Provide the (X, Y) coordinate of the cell's center where the given text is located.  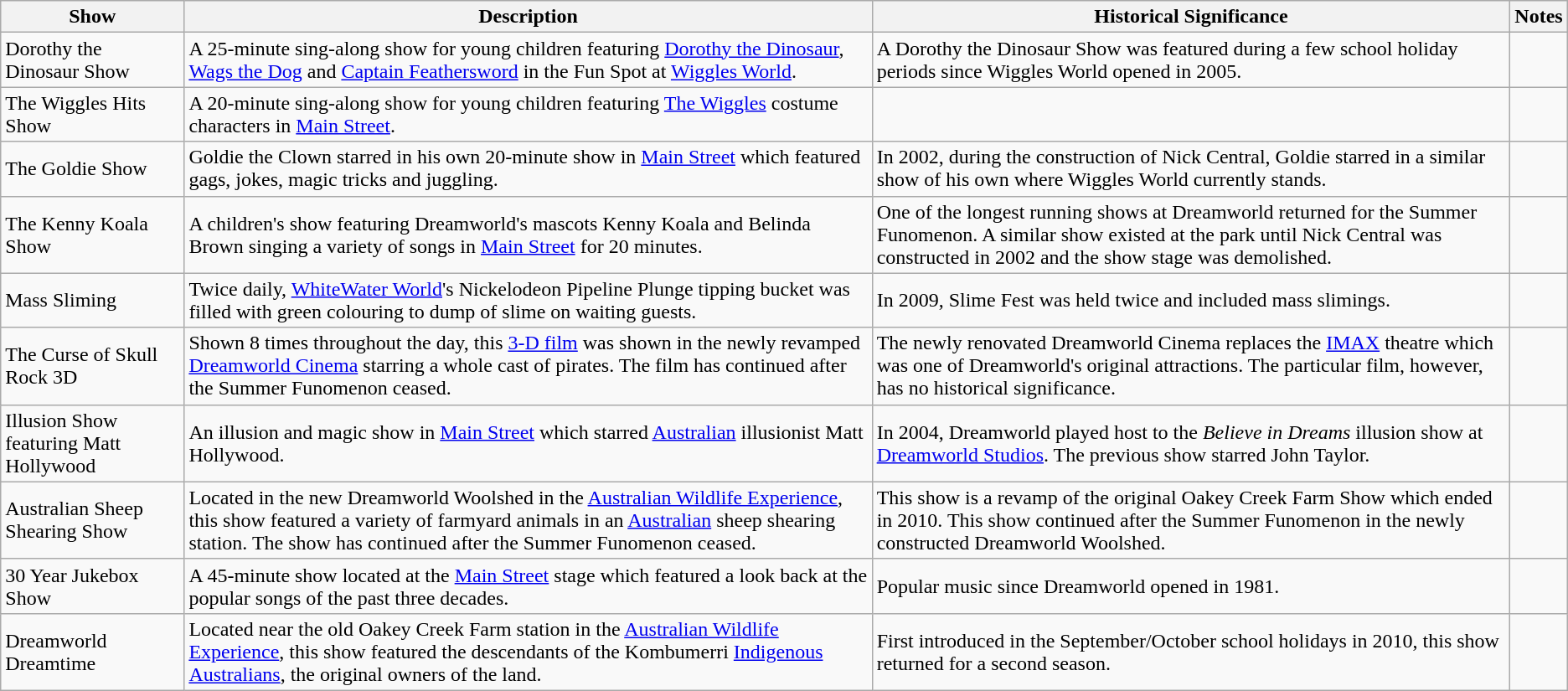
Show (92, 17)
Dreamworld Dreamtime (92, 652)
The Kenny Koala Show (92, 235)
The Wiggles Hits Show (92, 114)
The Goldie Show (92, 169)
A Dorothy the Dinosaur Show was featured during a few school holiday periods since Wiggles World opened in 2005. (1191, 60)
Mass Sliming (92, 300)
In 2009, Slime Fest was held twice and included mass slimings. (1191, 300)
An illusion and magic show in Main Street which starred Australian illusionist Matt Hollywood. (528, 443)
30 Year Jukebox Show (92, 586)
Twice daily, WhiteWater World's Nickelodeon Pipeline Plunge tipping bucket was filled with green colouring to dump of slime on waiting guests. (528, 300)
Historical Significance (1191, 17)
Australian Sheep Shearing Show (92, 520)
Notes (1539, 17)
In 2004, Dreamworld played host to the Believe in Dreams illusion show at Dreamworld Studios. The previous show starred John Taylor. (1191, 443)
The Curse of Skull Rock 3D (92, 366)
A 45-minute show located at the Main Street stage which featured a look back at the popular songs of the past three decades. (528, 586)
Dorothy the Dinosaur Show (92, 60)
First introduced in the September/October school holidays in 2010, this show returned for a second season. (1191, 652)
Goldie the Clown starred in his own 20-minute show in Main Street which featured gags, jokes, magic tricks and juggling. (528, 169)
A 20-minute sing-along show for young children featuring The Wiggles costume characters in Main Street. (528, 114)
Description (528, 17)
Illusion Show featuring Matt Hollywood (92, 443)
Popular music since Dreamworld opened in 1981. (1191, 586)
A children's show featuring Dreamworld's mascots Kenny Koala and Belinda Brown singing a variety of songs in Main Street for 20 minutes. (528, 235)
In 2002, during the construction of Nick Central, Goldie starred in a similar show of his own where Wiggles World currently stands. (1191, 169)
